From the cell containing the given text, extract its center point as [x, y] coordinate. 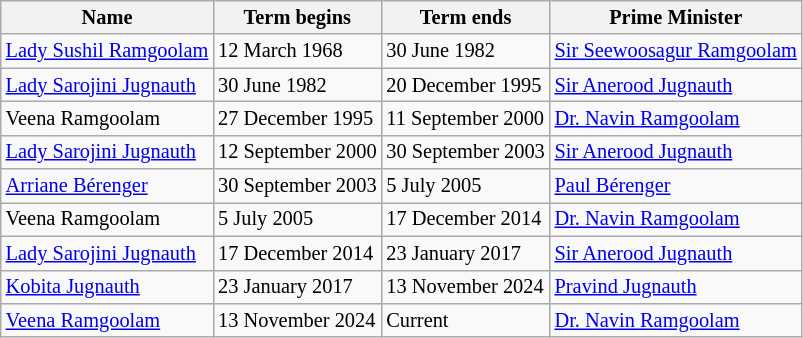
Sir Seewoosagur Ramgoolam [676, 51]
12 March 1968 [297, 51]
Prime Minister [676, 17]
Term begins [297, 17]
12 September 2000 [297, 152]
11 September 2000 [465, 118]
Name [107, 17]
Lady Sushil Ramgoolam [107, 51]
Current [465, 320]
Arriane Bérenger [107, 186]
Pravind Jugnauth [676, 287]
27 December 1995 [297, 118]
20 December 1995 [465, 85]
Term ends [465, 17]
Kobita Jugnauth [107, 287]
Paul Bérenger [676, 186]
